For the text-containing cell, return its midpoint in (x, y) coordinate format. 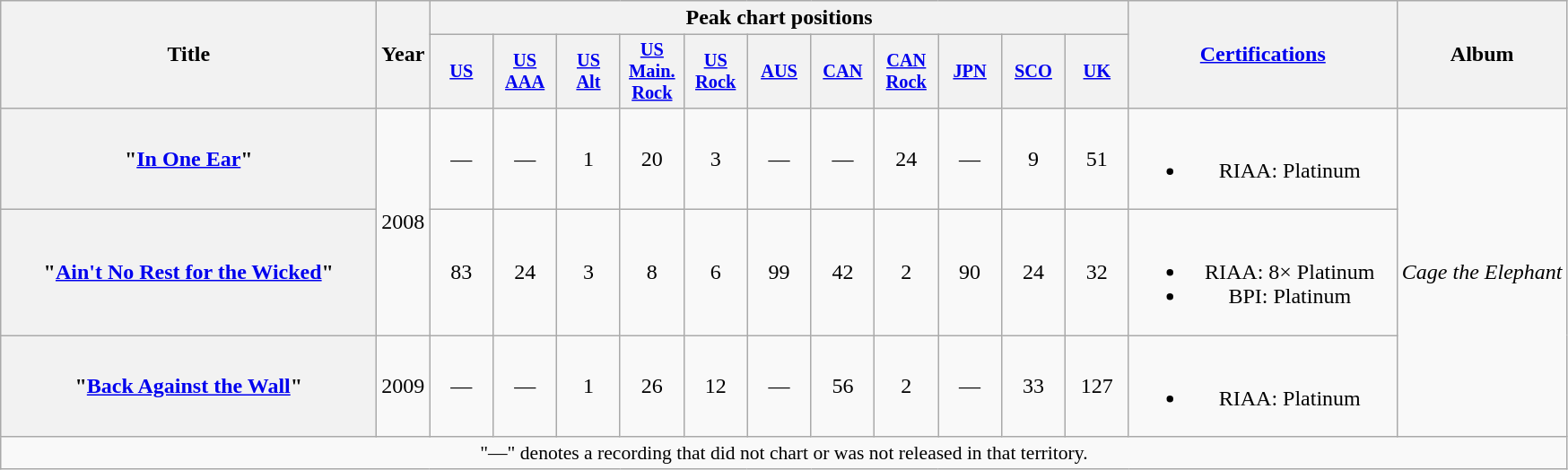
CANRock (906, 72)
Certifications (1263, 55)
42 (843, 273)
56 (843, 386)
Cage the Elephant (1482, 272)
127 (1096, 386)
CAN (843, 72)
SCO (1033, 72)
Year (404, 55)
Peak chart positions (779, 18)
"Ain't No Rest for the Wicked" (188, 273)
12 (716, 386)
"In One Ear" (188, 158)
90 (971, 273)
USMain.Rock (651, 72)
USAlt (588, 72)
US (461, 72)
8 (651, 273)
AUS (779, 72)
Title (188, 55)
"—" denotes a recording that did not chart or was not released in that territory. (784, 453)
26 (651, 386)
6 (716, 273)
JPN (971, 72)
2008 (404, 221)
2009 (404, 386)
20 (651, 158)
"Back Against the Wall" (188, 386)
Album (1482, 55)
51 (1096, 158)
83 (461, 273)
RIAA: 8× PlatinumBPI: Platinum (1263, 273)
99 (779, 273)
33 (1033, 386)
USAAA (526, 72)
UK (1096, 72)
9 (1033, 158)
USRock (716, 72)
32 (1096, 273)
